Identify which cell holds the provided text, then report its (x, y) central coordinate. 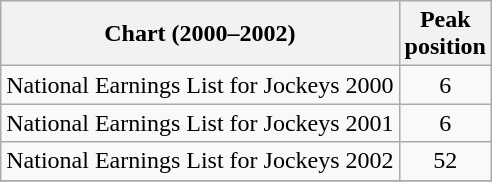
52 (445, 161)
National Earnings List for Jockeys 2001 (200, 123)
Peakposition (445, 34)
National Earnings List for Jockeys 2000 (200, 85)
Chart (2000–2002) (200, 34)
National Earnings List for Jockeys 2002 (200, 161)
